Locate the cell with the specified text and output its (X, Y) center coordinate. 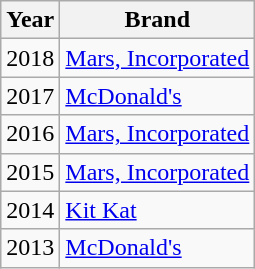
Kit Kat (158, 210)
Brand (158, 20)
2018 (30, 58)
2014 (30, 210)
2016 (30, 134)
2017 (30, 96)
2015 (30, 172)
2013 (30, 248)
Year (30, 20)
